Pinpoint the cell where the given text exists, returning its [x, y] midpoint coordinate. 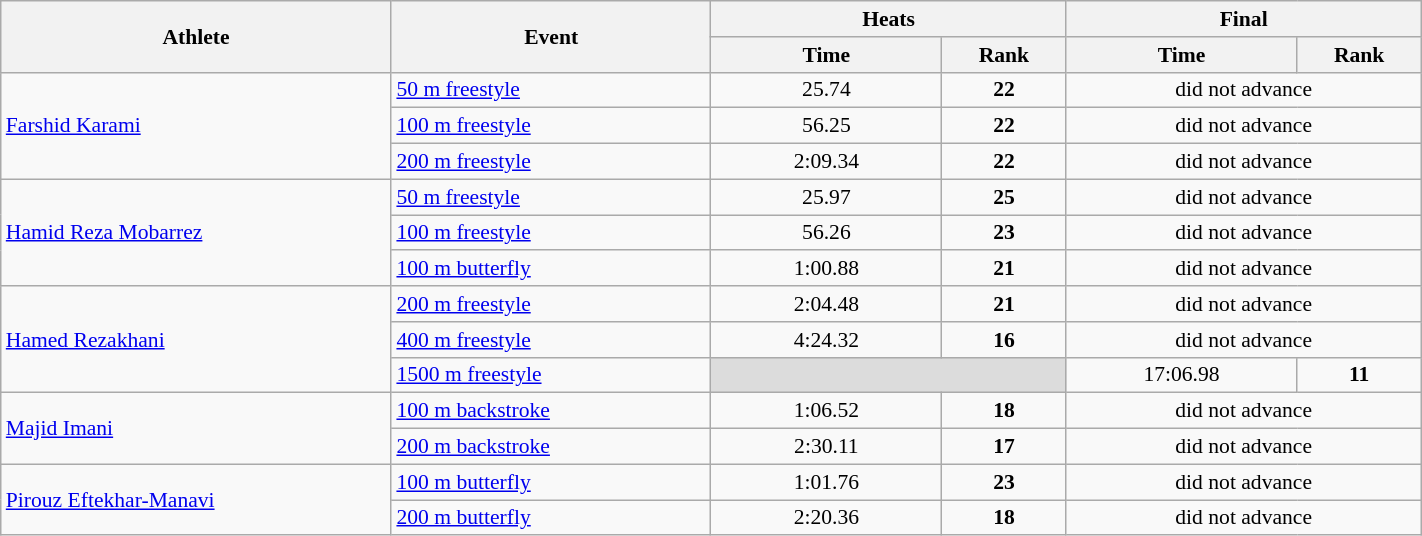
Farshid Karami [196, 126]
200 m backstroke [551, 447]
200 m butterfly [551, 518]
Heats [888, 19]
1:06.52 [826, 411]
Hamed Rezakhani [196, 340]
56.25 [826, 126]
1:01.76 [826, 482]
400 m freestyle [551, 340]
17 [1004, 447]
100 m backstroke [551, 411]
Athlete [196, 36]
2:30.11 [826, 447]
Hamid Reza Mobarrez [196, 232]
1:00.88 [826, 269]
56.26 [826, 233]
17:06.98 [1182, 375]
Pirouz Eftekhar-Manavi [196, 500]
2:04.48 [826, 304]
2:09.34 [826, 162]
25 [1004, 197]
11 [1359, 375]
16 [1004, 340]
4:24.32 [826, 340]
Event [551, 36]
25.74 [826, 90]
Majid Imani [196, 428]
2:20.36 [826, 518]
Final [1244, 19]
1500 m freestyle [551, 375]
25.97 [826, 197]
